Locate the cell with the specified text and output its [x, y] center coordinate. 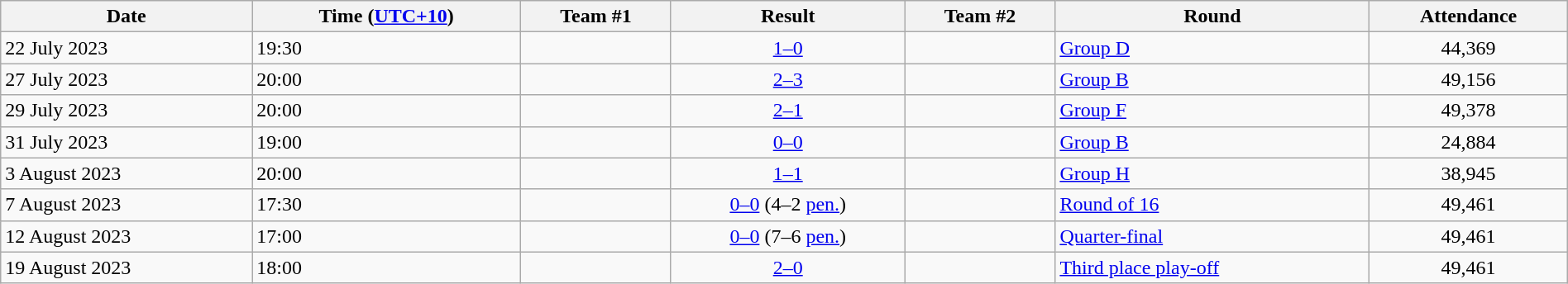
0–0 (7–6 pen.) [787, 236]
2–1 [787, 111]
24,884 [1469, 142]
3 August 2023 [127, 173]
Team #1 [596, 17]
Third place play-off [1212, 267]
27 July 2023 [127, 79]
19 August 2023 [127, 267]
7 August 2023 [127, 205]
18:00 [387, 267]
Group F [1212, 111]
17:00 [387, 236]
1–1 [787, 173]
38,945 [1469, 173]
1–0 [787, 48]
29 July 2023 [127, 111]
Time (UTC+10) [387, 17]
31 July 2023 [127, 142]
Attendance [1469, 17]
Round of 16 [1212, 205]
49,378 [1469, 111]
19:30 [387, 48]
Date [127, 17]
17:30 [387, 205]
44,369 [1469, 48]
Quarter-final [1212, 236]
19:00 [387, 142]
0–0 (4–2 pen.) [787, 205]
22 July 2023 [127, 48]
2–0 [787, 267]
Round [1212, 17]
Team #2 [980, 17]
Group D [1212, 48]
Group H [1212, 173]
Result [787, 17]
0–0 [787, 142]
49,156 [1469, 79]
12 August 2023 [127, 236]
2–3 [787, 79]
